For the text-containing cell, return its midpoint in [x, y] coordinate format. 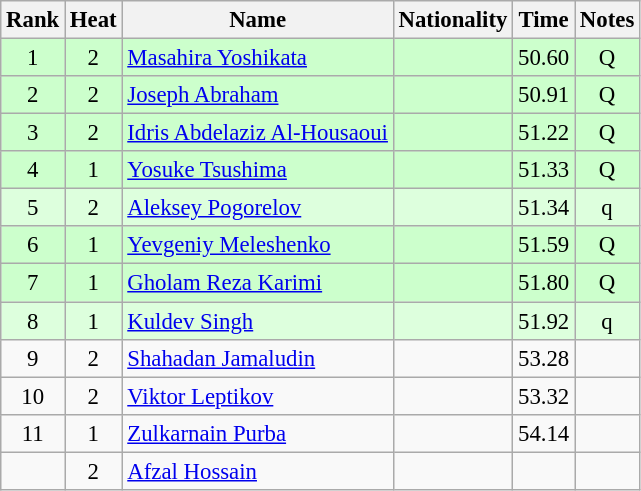
11 [33, 433]
Viktor Leptikov [258, 396]
50.60 [544, 58]
Yevgeniy Meleshenko [258, 245]
6 [33, 245]
Afzal Hossain [258, 471]
Gholam Reza Karimi [258, 283]
Nationality [452, 20]
Name [258, 20]
9 [33, 358]
Masahira Yoshikata [258, 58]
Joseph Abraham [258, 95]
Aleksey Pogorelov [258, 208]
Shahadan Jamaludin [258, 358]
3 [33, 133]
7 [33, 283]
51.22 [544, 133]
Heat [94, 20]
50.91 [544, 95]
8 [33, 321]
4 [33, 170]
51.34 [544, 208]
51.59 [544, 245]
54.14 [544, 433]
Notes [608, 20]
Idris Abdelaziz Al-Housaoui [258, 133]
51.92 [544, 321]
Rank [33, 20]
10 [33, 396]
Time [544, 20]
Kuldev Singh [258, 321]
53.28 [544, 358]
5 [33, 208]
53.32 [544, 396]
51.33 [544, 170]
51.80 [544, 283]
Zulkarnain Purba [258, 433]
Yosuke Tsushima [258, 170]
